Locate the cell with the specified text and output its (X, Y) center coordinate. 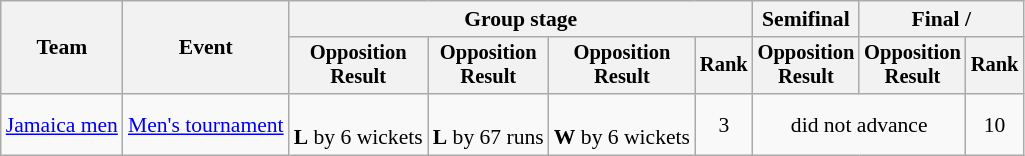
Semifinal (806, 19)
Event (206, 48)
L by 6 wickets (358, 124)
10 (995, 124)
W by 6 wickets (622, 124)
Jamaica men (62, 124)
Final / (941, 19)
Men's tournament (206, 124)
Group stage (521, 19)
Team (62, 48)
L by 67 runs (488, 124)
did not advance (860, 124)
3 (724, 124)
